Identify which cell holds the provided text, then report its [X, Y] central coordinate. 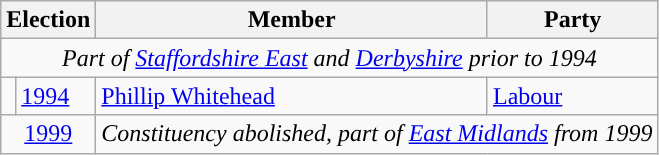
Part of Staffordshire East and Derbyshire prior to 1994 [330, 58]
Election [48, 20]
Party [572, 20]
Constituency abolished, part of East Midlands from 1999 [377, 134]
Labour [572, 96]
1999 [48, 134]
Phillip Whitehead [292, 96]
1994 [56, 96]
Member [292, 20]
